Scan for the cell matching the given text and deliver its (X, Y) coordinate at center. 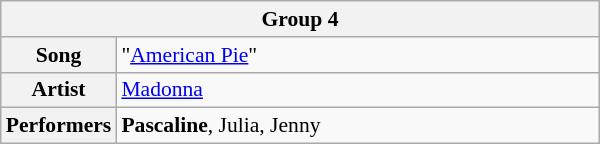
Artist (59, 90)
"American Pie" (358, 55)
Pascaline, Julia, Jenny (358, 126)
Group 4 (300, 19)
Madonna (358, 90)
Song (59, 55)
Performers (59, 126)
